For the text-containing cell, return its midpoint in [X, Y] coordinate format. 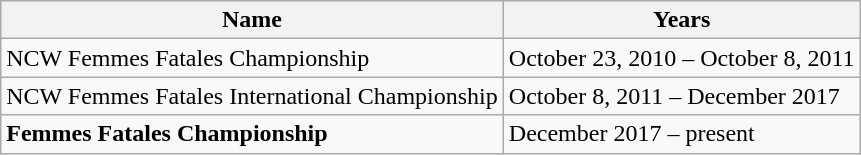
October 23, 2010 – October 8, 2011 [682, 58]
October 8, 2011 – December 2017 [682, 96]
December 2017 – present [682, 134]
NCW Femmes Fatales Championship [252, 58]
Years [682, 20]
Name [252, 20]
Femmes Fatales Championship [252, 134]
NCW Femmes Fatales International Championship [252, 96]
